For the text-containing cell, return its midpoint in [x, y] coordinate format. 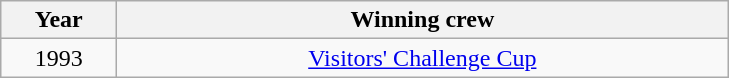
Winning crew [422, 20]
Visitors' Challenge Cup [422, 58]
1993 [59, 58]
Year [59, 20]
